Identify which cell holds the provided text, then report its (X, Y) central coordinate. 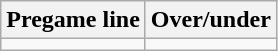
Pregame line (74, 20)
Over/under (210, 20)
